Scan for the cell matching the given text and deliver its (x, y) coordinate at center. 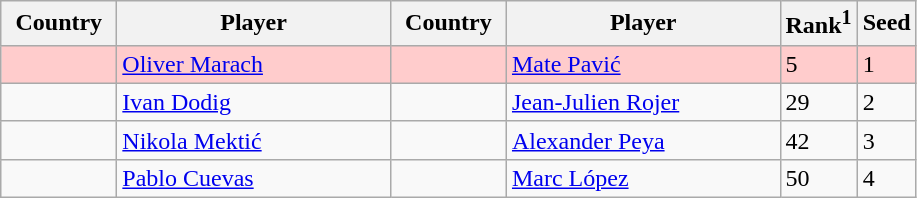
Marc López (643, 178)
5 (818, 64)
Oliver Marach (254, 64)
2 (886, 102)
42 (818, 140)
Nikola Mektić (254, 140)
50 (818, 178)
Seed (886, 24)
Rank1 (818, 24)
Ivan Dodig (254, 102)
Mate Pavić (643, 64)
29 (818, 102)
4 (886, 178)
1 (886, 64)
3 (886, 140)
Pablo Cuevas (254, 178)
Alexander Peya (643, 140)
Jean-Julien Rojer (643, 102)
